Identify which cell holds the provided text, then report its (x, y) central coordinate. 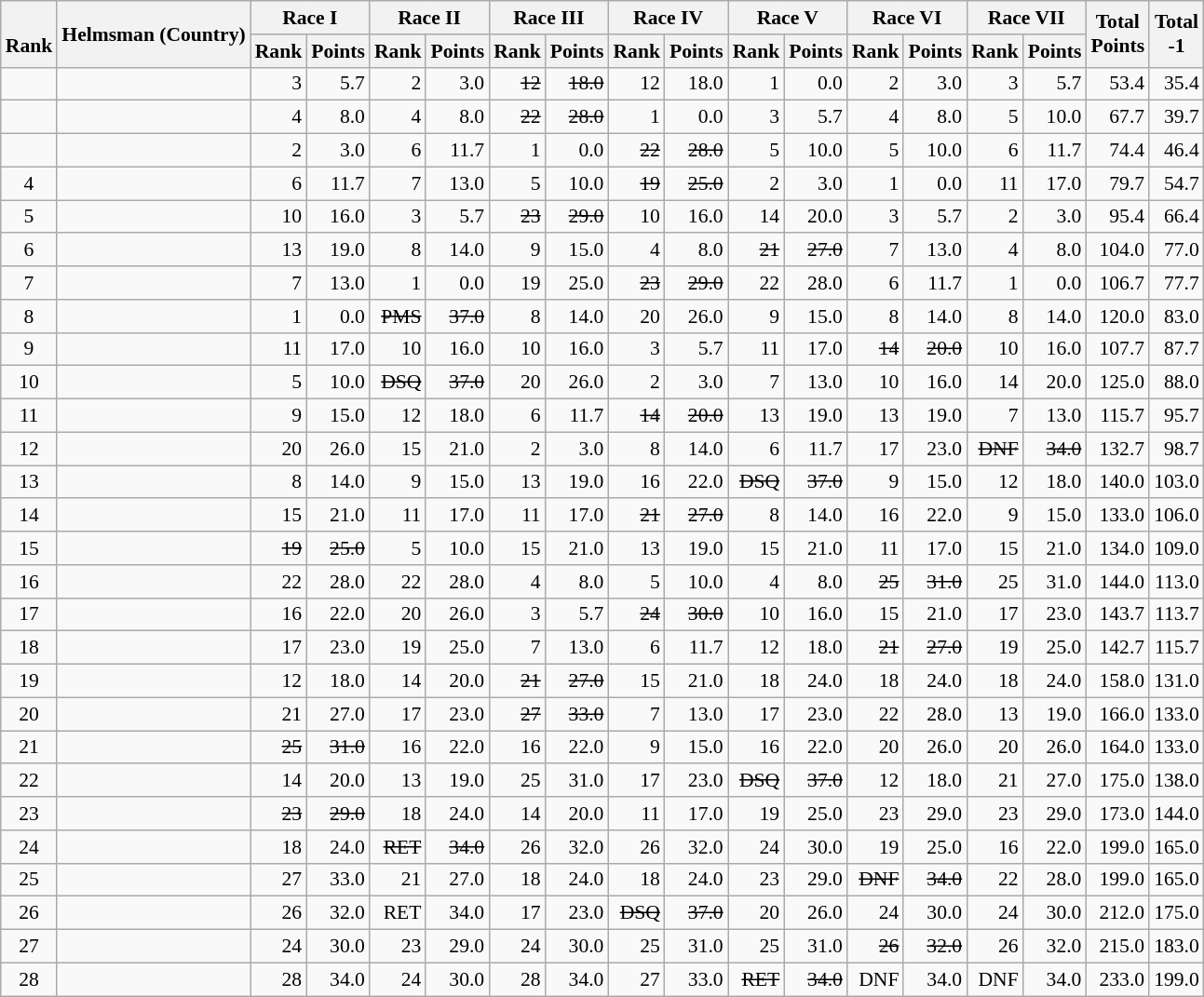
Race IV (668, 18)
173.0 (1117, 814)
138.0 (1177, 781)
134.0 (1117, 548)
39.7 (1177, 117)
104.0 (1117, 250)
120.0 (1117, 317)
158.0 (1117, 681)
Total-1 (1177, 34)
183.0 (1177, 947)
164.0 (1117, 748)
166.0 (1117, 714)
106.7 (1117, 283)
74.4 (1117, 151)
131.0 (1177, 681)
109.0 (1177, 548)
140.0 (1117, 482)
Race VI (907, 18)
212.0 (1117, 913)
132.7 (1117, 449)
77.0 (1177, 250)
106.0 (1177, 516)
Total Points (1117, 34)
125.0 (1117, 383)
79.7 (1117, 183)
233.0 (1117, 979)
54.7 (1177, 183)
PMS (399, 317)
113.7 (1177, 614)
67.7 (1117, 117)
Helmsman (Country) (153, 34)
Race III (548, 18)
66.4 (1177, 217)
46.4 (1177, 151)
Race VII (1026, 18)
103.0 (1177, 482)
143.7 (1117, 614)
87.7 (1177, 349)
35.4 (1177, 84)
215.0 (1117, 947)
53.4 (1117, 84)
107.7 (1117, 349)
142.7 (1117, 648)
83.0 (1177, 317)
77.7 (1177, 283)
Race II (429, 18)
88.0 (1177, 383)
Race I (310, 18)
95.7 (1177, 416)
Race V (788, 18)
113.0 (1177, 582)
95.4 (1117, 217)
98.7 (1177, 449)
